For the text-containing cell, return its midpoint in [x, y] coordinate format. 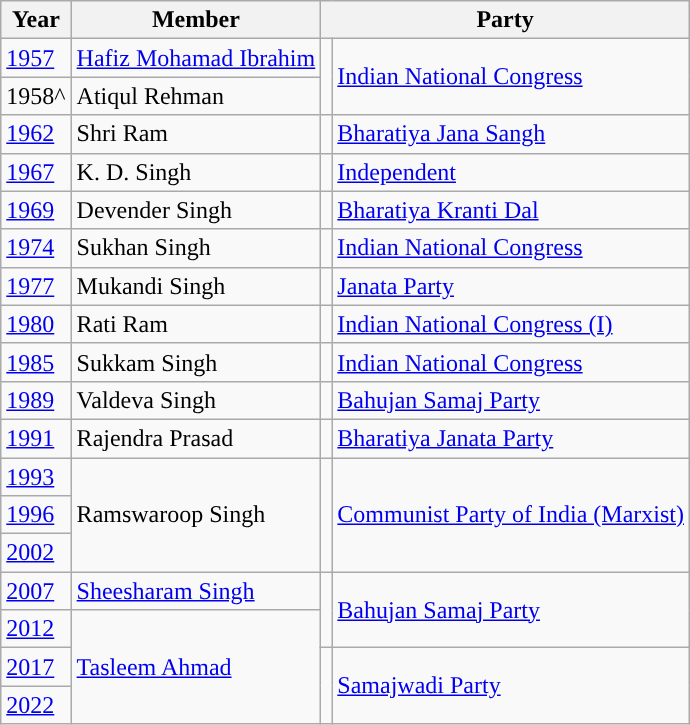
1977 [36, 286]
Bharatiya Janata Party [511, 438]
Indian National Congress (I) [511, 324]
2017 [36, 667]
2007 [36, 591]
1967 [36, 172]
Rati Ram [196, 324]
1957 [36, 58]
Hafiz Mohamad Ibrahim [196, 58]
Rajendra Prasad [196, 438]
Devender Singh [196, 210]
1991 [36, 438]
Year [36, 20]
1958^ [36, 96]
Shri Ram [196, 134]
1989 [36, 400]
Bharatiya Kranti Dal [511, 210]
Atiqul Rehman [196, 96]
Communist Party of India (Marxist) [511, 515]
1962 [36, 134]
1974 [36, 248]
Tasleem Ahmad [196, 667]
K. D. Singh [196, 172]
Valdeva Singh [196, 400]
1996 [36, 515]
Janata Party [511, 286]
2022 [36, 705]
1985 [36, 362]
Samajwadi Party [511, 686]
Ramswaroop Singh [196, 515]
Independent [511, 172]
Bharatiya Jana Sangh [511, 134]
2012 [36, 629]
Sukkam Singh [196, 362]
Mukandi Singh [196, 286]
2002 [36, 553]
Member [196, 20]
1969 [36, 210]
1993 [36, 477]
Party [506, 20]
Sheesharam Singh [196, 591]
Sukhan Singh [196, 248]
1980 [36, 324]
